Scan for the cell matching the given text and deliver its [X, Y] coordinate at center. 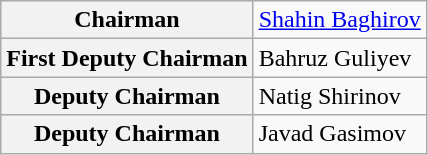
Chairman [127, 20]
Javad Gasimov [340, 134]
First Deputy Chairman [127, 58]
Bahruz Guliyev [340, 58]
Shahin Baghirov [340, 20]
Natig Shirinov [340, 96]
